Return [X, Y] of the center of cell containing provided text 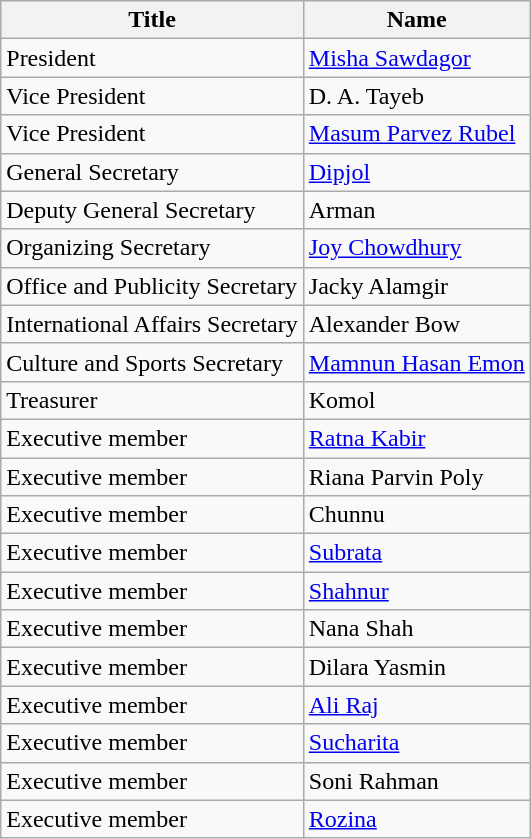
Organizing Secretary [152, 248]
Arman [416, 210]
President [152, 58]
Riana Parvin Poly [416, 477]
Shahnur [416, 591]
D. A. Tayeb [416, 96]
Masum Parvez Rubel [416, 134]
Soni Rahman [416, 781]
Chunnu [416, 515]
Mamnun Hasan Emon [416, 362]
Dipjol [416, 172]
Alexander Bow [416, 324]
Komol [416, 400]
Office and Publicity Secretary [152, 286]
Nana Shah [416, 629]
Jacky Alamgir [416, 286]
Joy Chowdhury [416, 248]
Name [416, 20]
Sucharita [416, 743]
Rozina [416, 819]
Title [152, 20]
Deputy General Secretary [152, 210]
Treasurer [152, 400]
Culture and Sports Secretary [152, 362]
General Secretary [152, 172]
Ali Raj [416, 705]
Dilara Yasmin [416, 667]
Misha Sawdagor [416, 58]
Subrata [416, 553]
International Affairs Secretary [152, 324]
Ratna Kabir [416, 438]
